Extract the [X, Y] coordinate from the center of the cell holding the provided text.  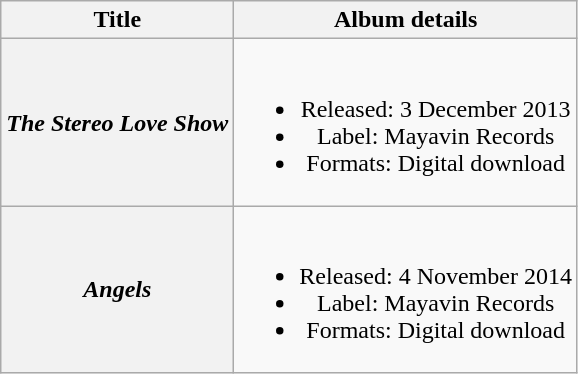
Title [118, 20]
Angels [118, 290]
Released: 3 December 2013Label: Mayavin RecordsFormats: Digital download [406, 122]
The Stereo Love Show [118, 122]
Album details [406, 20]
Released: 4 November 2014Label: Mayavin RecordsFormats: Digital download [406, 290]
